Pinpoint the cell where the given text exists, returning its (x, y) midpoint coordinate. 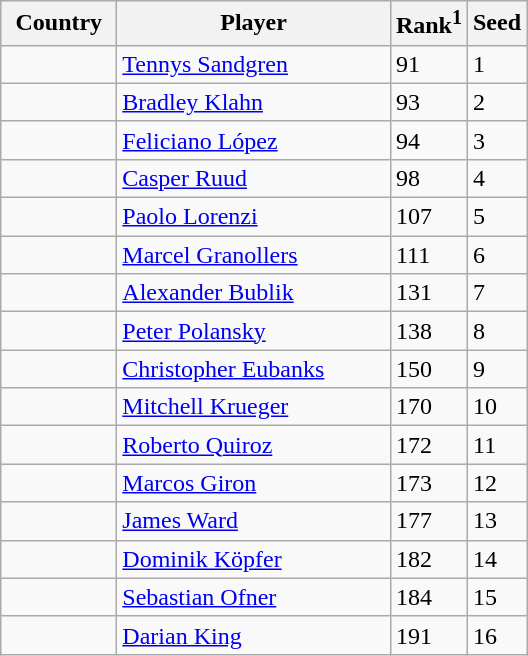
Player (254, 24)
Marcel Granollers (254, 255)
Alexander Bublik (254, 293)
Tennys Sandgren (254, 64)
5 (496, 217)
93 (428, 102)
150 (428, 369)
2 (496, 102)
11 (496, 445)
Dominik Köpfer (254, 559)
Paolo Lorenzi (254, 217)
9 (496, 369)
12 (496, 483)
91 (428, 64)
182 (428, 559)
Peter Polansky (254, 331)
98 (428, 178)
1 (496, 64)
14 (496, 559)
173 (428, 483)
4 (496, 178)
Country (59, 24)
131 (428, 293)
107 (428, 217)
94 (428, 140)
6 (496, 255)
177 (428, 521)
184 (428, 597)
Sebastian Ofner (254, 597)
Feliciano López (254, 140)
Marcos Giron (254, 483)
Rank1 (428, 24)
Casper Ruud (254, 178)
13 (496, 521)
191 (428, 635)
10 (496, 407)
James Ward (254, 521)
172 (428, 445)
Roberto Quiroz (254, 445)
Bradley Klahn (254, 102)
7 (496, 293)
Darian King (254, 635)
Seed (496, 24)
138 (428, 331)
8 (496, 331)
16 (496, 635)
Christopher Eubanks (254, 369)
3 (496, 140)
15 (496, 597)
Mitchell Krueger (254, 407)
170 (428, 407)
111 (428, 255)
